Return the (X, Y) coordinate for the center point of the cell that contains the specified text.  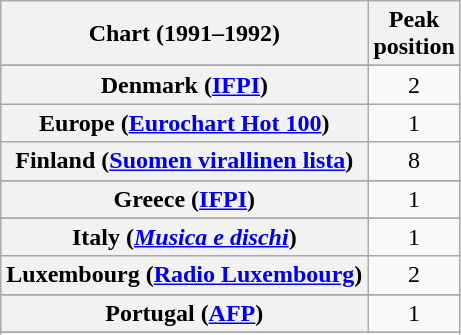
8 (414, 161)
Finland (Suomen virallinen lista) (184, 161)
Denmark (IFPI) (184, 85)
Luxembourg (Radio Luxembourg) (184, 275)
Portugal (AFP) (184, 313)
Chart (1991–1992) (184, 34)
Europe (Eurochart Hot 100) (184, 123)
Italy (Musica e dischi) (184, 237)
Peakposition (414, 34)
Greece (IFPI) (184, 199)
